Detect which cell encompasses the target text, then output its (X, Y) center coordinate. 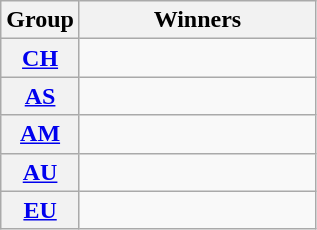
AS (40, 96)
AM (40, 134)
EU (40, 210)
Winners (197, 20)
AU (40, 172)
CH (40, 58)
Group (40, 20)
